Detect which cell encompasses the target text, then output its [X, Y] center coordinate. 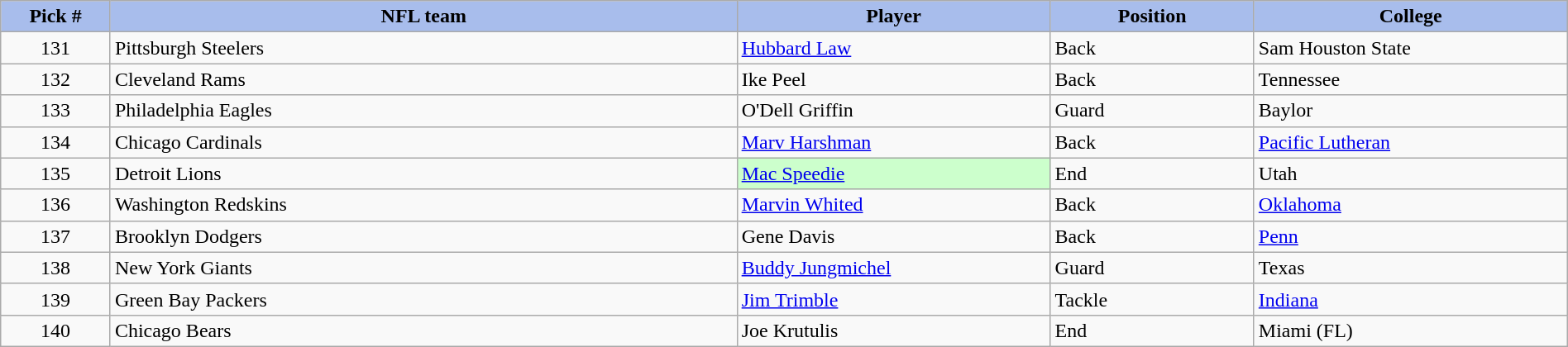
Marvin Whited [893, 205]
135 [56, 173]
Indiana [1411, 299]
Chicago Bears [423, 330]
College [1411, 17]
Hubbard Law [893, 48]
Brooklyn Dodgers [423, 236]
Philadelphia Eagles [423, 111]
Chicago Cardinals [423, 142]
Washington Redskins [423, 205]
Pick # [56, 17]
132 [56, 79]
Ike Peel [893, 79]
133 [56, 111]
New York Giants [423, 268]
138 [56, 268]
Gene Davis [893, 236]
Oklahoma [1411, 205]
Tennessee [1411, 79]
134 [56, 142]
140 [56, 330]
Mac Speedie [893, 173]
Player [893, 17]
Position [1152, 17]
Cleveland Rams [423, 79]
137 [56, 236]
136 [56, 205]
Marv Harshman [893, 142]
Texas [1411, 268]
Tackle [1152, 299]
131 [56, 48]
Jim Trimble [893, 299]
Joe Krutulis [893, 330]
Penn [1411, 236]
139 [56, 299]
Buddy Jungmichel [893, 268]
Utah [1411, 173]
Green Bay Packers [423, 299]
O'Dell Griffin [893, 111]
Sam Houston State [1411, 48]
NFL team [423, 17]
Pittsburgh Steelers [423, 48]
Miami (FL) [1411, 330]
Pacific Lutheran [1411, 142]
Baylor [1411, 111]
Detroit Lions [423, 173]
